Detect which cell encompasses the target text, then output its (X, Y) center coordinate. 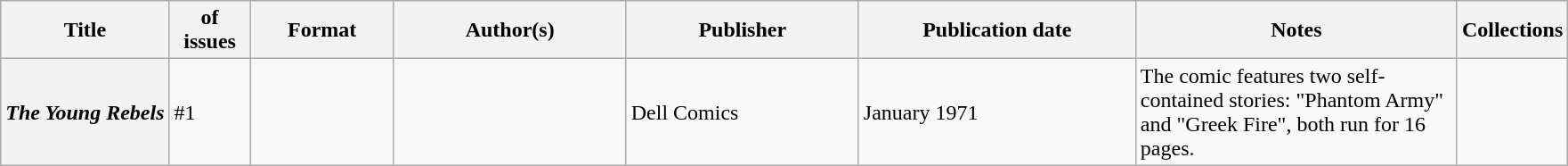
of issues (210, 30)
January 1971 (997, 112)
Publisher (743, 30)
#1 (210, 112)
Author(s) (509, 30)
The comic features two self-contained stories: "Phantom Army" and "Greek Fire", both run for 16 pages. (1296, 112)
Collections (1512, 30)
Notes (1296, 30)
The Young Rebels (85, 112)
Title (85, 30)
Format (322, 30)
Publication date (997, 30)
Dell Comics (743, 112)
